For the text-containing cell, return its midpoint in [x, y] coordinate format. 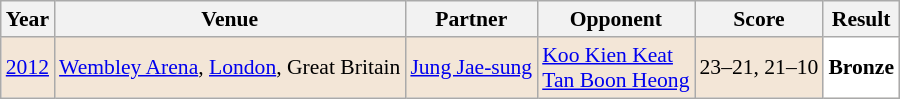
Wembley Arena, London, Great Britain [230, 68]
Opponent [616, 19]
23–21, 21–10 [758, 68]
Year [28, 19]
Score [758, 19]
Partner [471, 19]
Koo Kien Keat Tan Boon Heong [616, 68]
2012 [28, 68]
Result [861, 19]
Venue [230, 19]
Jung Jae-sung [471, 68]
Bronze [861, 68]
